Find where the given text appears and provide that cell's center as [X, Y] coordinate. 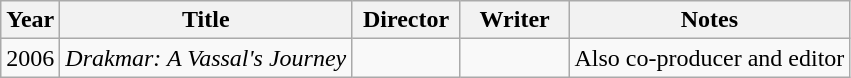
Writer [514, 20]
Notes [710, 20]
Drakmar: A Vassal's Journey [206, 58]
Title [206, 20]
Year [30, 20]
Director [406, 20]
2006 [30, 58]
Also co-producer and editor [710, 58]
